Detect which cell encompasses the target text, then output its [X, Y] center coordinate. 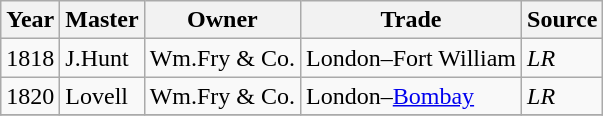
1820 [30, 96]
Year [30, 20]
Master [102, 20]
Lovell [102, 96]
Source [562, 20]
London–Fort William [412, 58]
Owner [222, 20]
Trade [412, 20]
London–Bombay [412, 96]
1818 [30, 58]
J.Hunt [102, 58]
